Output the (x, y) coordinate of the center of the cell containing the given text.  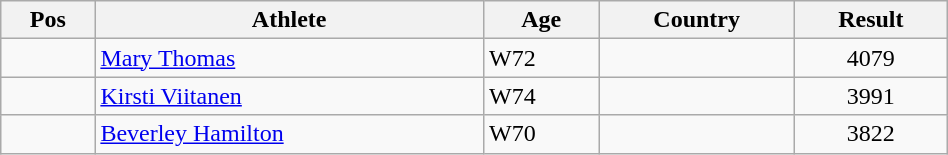
Athlete (290, 20)
4079 (870, 58)
Age (542, 20)
Beverley Hamilton (290, 134)
W74 (542, 96)
Country (696, 20)
Mary Thomas (290, 58)
Kirsti Viitanen (290, 96)
W70 (542, 134)
Pos (48, 20)
3991 (870, 96)
W72 (542, 58)
Result (870, 20)
3822 (870, 134)
